Return the (X, Y) coordinate for the center point of the cell that contains the specified text.  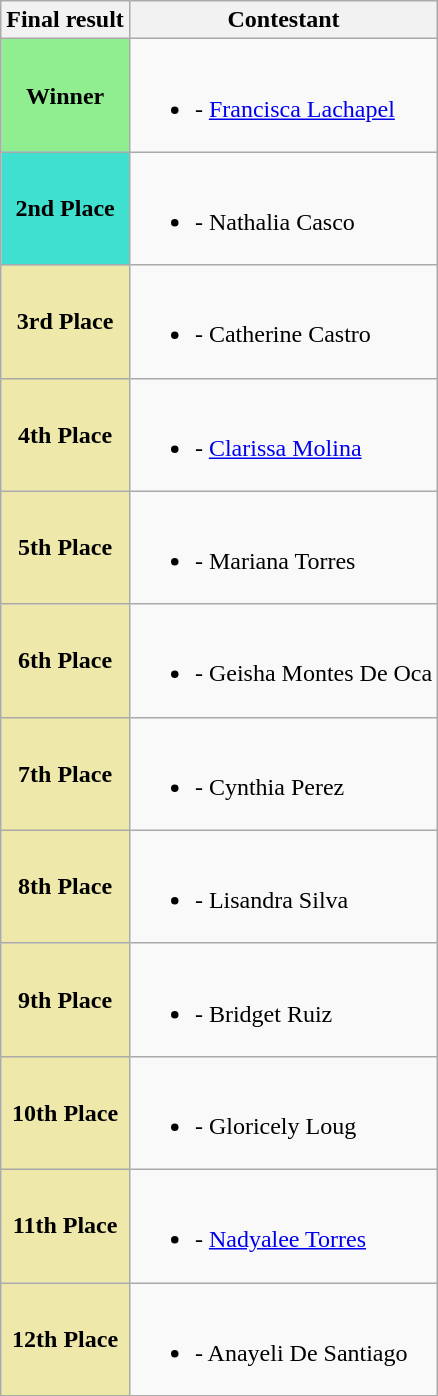
6th Place (66, 660)
3rd Place (66, 322)
9th Place (66, 1000)
10th Place (66, 1112)
- Catherine Castro (283, 322)
- Cynthia Perez (283, 774)
4th Place (66, 434)
- Bridget Ruiz (283, 1000)
12th Place (66, 1338)
Final result (66, 20)
- Anayeli De Santiago (283, 1338)
- Nadyalee Torres (283, 1226)
2nd Place (66, 208)
Contestant (283, 20)
11th Place (66, 1226)
- Francisca Lachapel (283, 96)
- Gloricely Loug (283, 1112)
7th Place (66, 774)
5th Place (66, 548)
Winner (66, 96)
- Lisandra Silva (283, 886)
- Nathalia Casco (283, 208)
8th Place (66, 886)
- Clarissa Molina (283, 434)
- Geisha Montes De Oca (283, 660)
- Mariana Torres (283, 548)
